Extract the [x, y] coordinate from the center of the cell holding the provided text.  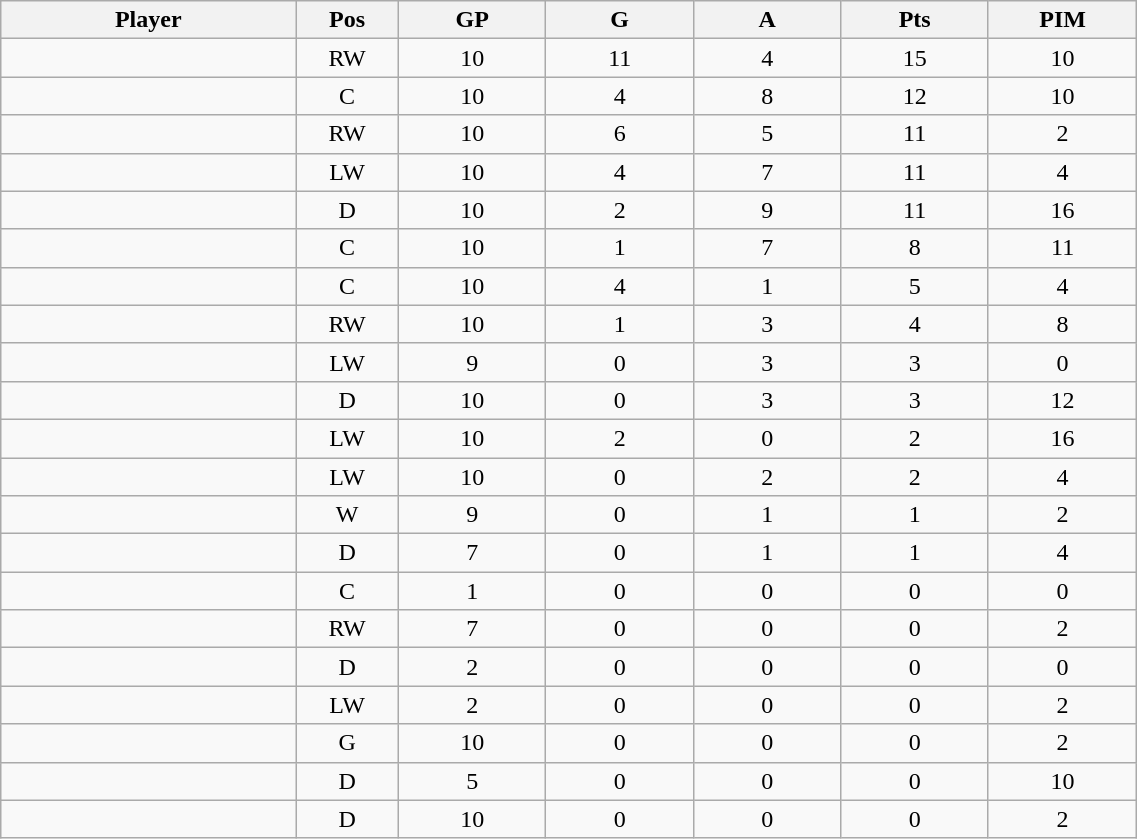
Pos [348, 20]
Pts [914, 20]
GP [472, 20]
A [766, 20]
15 [914, 58]
Player [148, 20]
PIM [1062, 20]
W [348, 515]
6 [620, 134]
